Capture the cell that displays the provided text and extract its (X, Y) central coordinate. 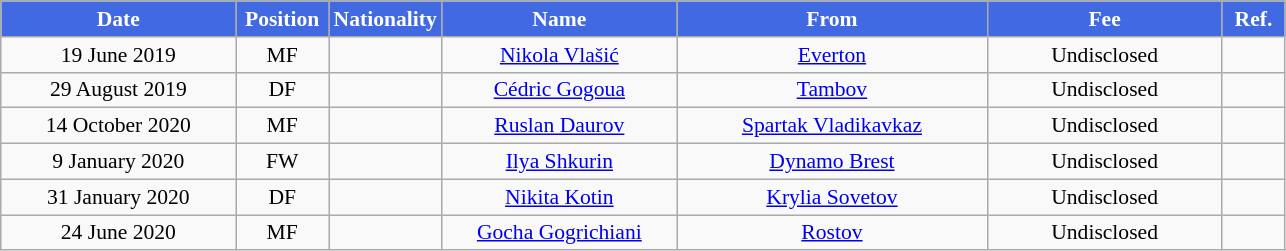
Gocha Gogrichiani (560, 233)
31 January 2020 (118, 197)
Cédric Gogoua (560, 90)
24 June 2020 (118, 233)
Date (118, 19)
FW (282, 162)
Krylia Sovetov (832, 197)
Nikita Kotin (560, 197)
From (832, 19)
Everton (832, 55)
Nikola Vlašić (560, 55)
Ref. (1254, 19)
Nationality (384, 19)
Fee (1104, 19)
Dynamo Brest (832, 162)
14 October 2020 (118, 126)
Ilya Shkurin (560, 162)
Ruslan Daurov (560, 126)
29 August 2019 (118, 90)
9 January 2020 (118, 162)
Rostov (832, 233)
19 June 2019 (118, 55)
Spartak Vladikavkaz (832, 126)
Name (560, 19)
Position (282, 19)
Tambov (832, 90)
